Return [X, Y] of the center of cell containing provided text 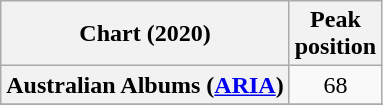
Australian Albums (ARIA) [145, 85]
Peakposition [335, 34]
Chart (2020) [145, 34]
68 [335, 85]
